Pinpoint the cell where the given text exists, returning its (X, Y) midpoint coordinate. 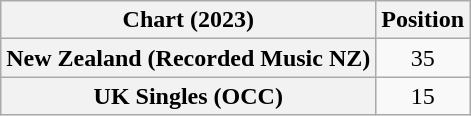
35 (423, 58)
New Zealand (Recorded Music NZ) (188, 58)
15 (423, 96)
Chart (2023) (188, 20)
Position (423, 20)
UK Singles (OCC) (188, 96)
